Provide the (x, y) coordinate of the cell's center where the given text is located.  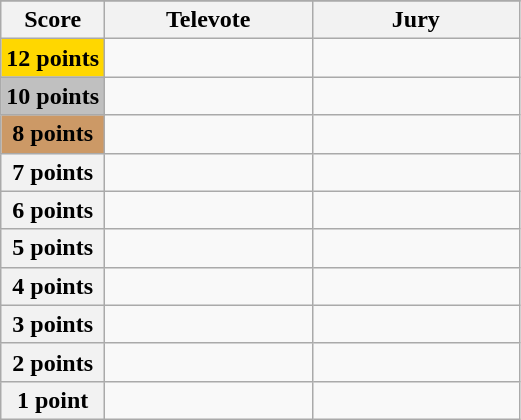
7 points (53, 172)
2 points (53, 362)
4 points (53, 286)
5 points (53, 248)
Televote (209, 20)
Jury (416, 20)
Score (53, 20)
12 points (53, 58)
3 points (53, 324)
1 point (53, 400)
8 points (53, 134)
10 points (53, 96)
6 points (53, 210)
